Find where the given text appears and provide that cell's center as (x, y) coordinate. 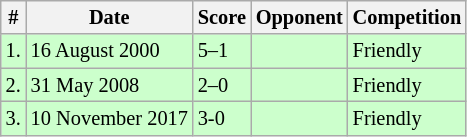
2–0 (222, 85)
1. (14, 51)
10 November 2017 (110, 118)
Date (110, 17)
Opponent (300, 17)
3-0 (222, 118)
3. (14, 118)
Score (222, 17)
16 August 2000 (110, 51)
2. (14, 85)
31 May 2008 (110, 85)
# (14, 17)
5–1 (222, 51)
Competition (407, 17)
